For the text-containing cell, return its midpoint in (X, Y) coordinate format. 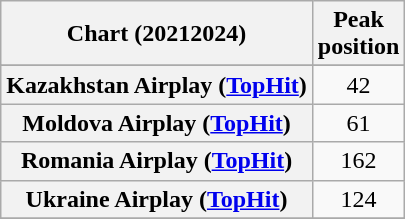
Chart (20212024) (157, 34)
Moldova Airplay (TopHit) (157, 123)
162 (358, 161)
42 (358, 85)
124 (358, 199)
Peakposition (358, 34)
61 (358, 123)
Kazakhstan Airplay (TopHit) (157, 85)
Romania Airplay (TopHit) (157, 161)
Ukraine Airplay (TopHit) (157, 199)
